Pinpoint the cell where the given text exists, returning its (x, y) midpoint coordinate. 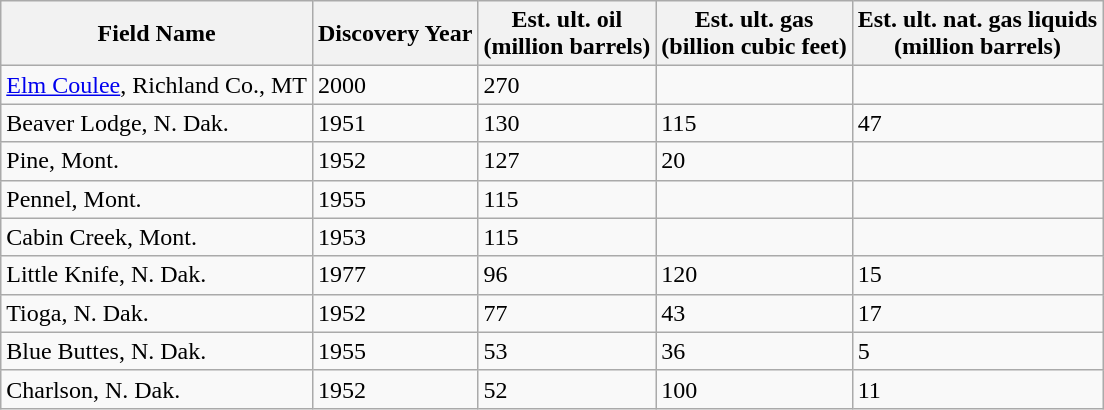
Little Knife, N. Dak. (157, 275)
47 (977, 123)
77 (567, 313)
1953 (394, 237)
Est. ult. nat. gas liquids(million barrels) (977, 34)
Pine, Mont. (157, 161)
1977 (394, 275)
20 (754, 161)
Elm Coulee, Richland Co., MT (157, 85)
53 (567, 351)
5 (977, 351)
Charlson, N. Dak. (157, 389)
17 (977, 313)
2000 (394, 85)
43 (754, 313)
Pennel, Mont. (157, 199)
Est. ult. oil(million barrels) (567, 34)
127 (567, 161)
36 (754, 351)
100 (754, 389)
120 (754, 275)
1951 (394, 123)
11 (977, 389)
Beaver Lodge, N. Dak. (157, 123)
Blue Buttes, N. Dak. (157, 351)
15 (977, 275)
Est. ult. gas(billion cubic feet) (754, 34)
130 (567, 123)
Cabin Creek, Mont. (157, 237)
Field Name (157, 34)
270 (567, 85)
52 (567, 389)
96 (567, 275)
Tioga, N. Dak. (157, 313)
Discovery Year (394, 34)
